For the text-containing cell, return its midpoint in [X, Y] coordinate format. 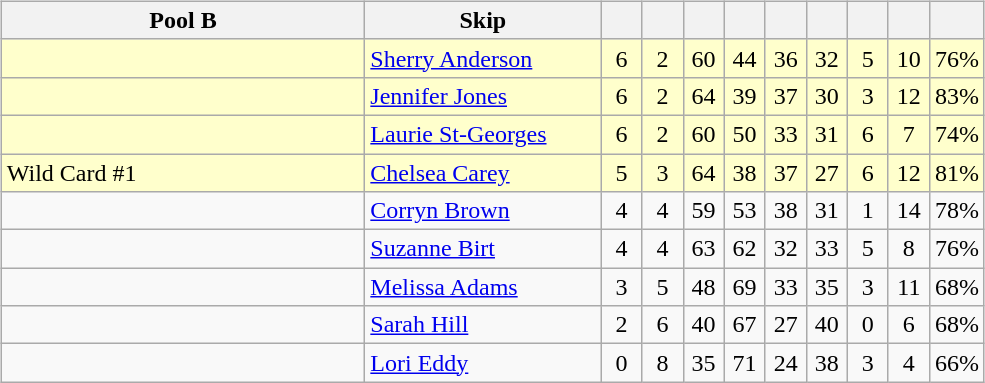
11 [908, 287]
1 [868, 211]
7 [908, 134]
50 [744, 134]
Sarah Hill [483, 325]
63 [704, 249]
71 [744, 363]
Sherry Anderson [483, 58]
Jennifer Jones [483, 96]
Skip [483, 20]
66% [956, 363]
44 [744, 58]
59 [704, 211]
53 [744, 211]
Laurie St-Georges [483, 134]
62 [744, 249]
83% [956, 96]
Lori Eddy [483, 363]
10 [908, 58]
Corryn Brown [483, 211]
Chelsea Carey [483, 173]
78% [956, 211]
Pool B [183, 20]
81% [956, 173]
69 [744, 287]
48 [704, 287]
14 [908, 211]
Wild Card #1 [183, 173]
36 [786, 58]
30 [826, 96]
39 [744, 96]
Suzanne Birt [483, 249]
24 [786, 363]
74% [956, 134]
Melissa Adams [483, 287]
67 [744, 325]
